Determine the (x, y) coordinate at the center of the cell enclosing the given text.  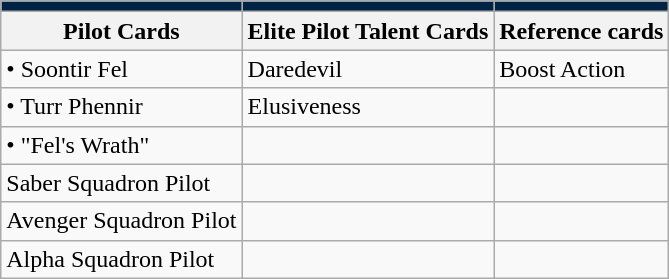
• Turr Phennir (122, 107)
Reference cards (582, 31)
Elusiveness (368, 107)
Elite Pilot Talent Cards (368, 31)
Boost Action (582, 69)
Avenger Squadron Pilot (122, 221)
• Soontir Fel (122, 69)
Daredevil (368, 69)
• "Fel's Wrath" (122, 145)
Saber Squadron Pilot (122, 183)
Pilot Cards (122, 31)
Alpha Squadron Pilot (122, 259)
